Output the [X, Y] coordinate of the center of the cell containing the given text.  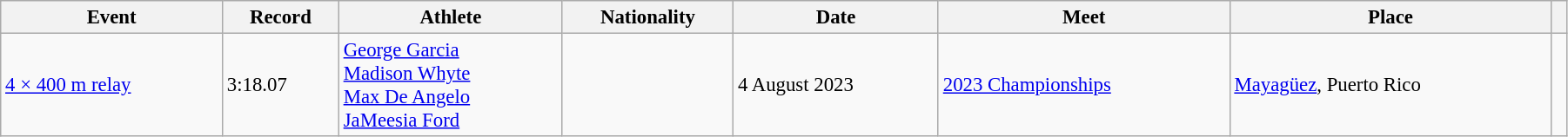
Date [836, 17]
4 August 2023 [836, 85]
George GarciaMadison WhyteMax De AngeloJaMeesia Ford [451, 85]
Event [111, 17]
Place [1390, 17]
Mayagüez, Puerto Rico [1390, 85]
2023 Championships [1084, 85]
Meet [1084, 17]
3:18.07 [281, 85]
Record [281, 17]
Nationality [647, 17]
4 × 400 m relay [111, 85]
Athlete [451, 17]
